Capture the cell that displays the provided text and extract its [x, y] central coordinate. 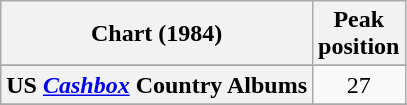
27 [359, 85]
Chart (1984) [157, 34]
Peakposition [359, 34]
US Cashbox Country Albums [157, 85]
